For the text-containing cell, return its midpoint in (x, y) coordinate format. 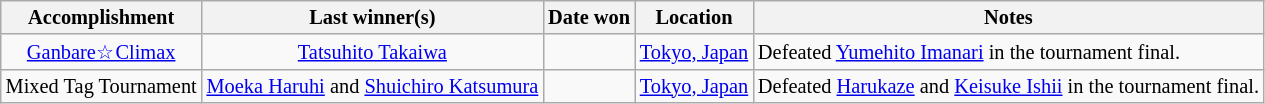
Tatsuhito Takaiwa (373, 52)
Defeated Yumehito Imanari in the tournament final. (1008, 52)
Date won (589, 17)
Mixed Tag Tournament (102, 86)
Ganbare☆Climax (102, 52)
Moeka Haruhi and Shuichiro Katsumura (373, 86)
Notes (1008, 17)
Accomplishment (102, 17)
Defeated Harukaze and Keisuke Ishii in the tournament final. (1008, 86)
Location (694, 17)
Last winner(s) (373, 17)
